Provide the [X, Y] coordinate of the cell's center where the given text is located.  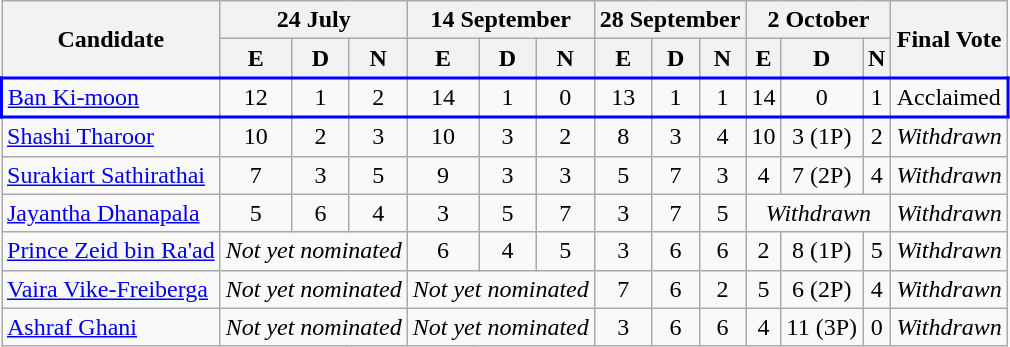
2 October [818, 20]
11 (3P) [822, 327]
Jayantha Dhanapala [112, 213]
6 (2P) [822, 289]
13 [623, 98]
8 (1P) [822, 251]
28 September [670, 20]
Ashraf Ghani [112, 327]
Shashi Tharoor [112, 136]
24 July [314, 20]
Final Vote [949, 40]
Acclaimed [949, 98]
Ban Ki-moon [112, 98]
Candidate [112, 40]
8 [623, 136]
12 [256, 98]
3 (1P) [822, 136]
14 September [500, 20]
Surakiart Sathirathai [112, 175]
7 (2P) [822, 175]
Prince Zeid bin Ra'ad [112, 251]
Vaira Vike-Freiberga [112, 289]
9 [442, 175]
